Detect which cell encompasses the target text, then output its [x, y] center coordinate. 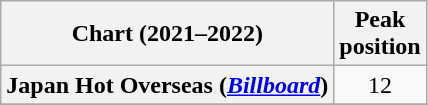
Japan Hot Overseas (Billboard) [168, 85]
Peakposition [380, 34]
Chart (2021–2022) [168, 34]
12 [380, 85]
